For the text-containing cell, return its midpoint in (x, y) coordinate format. 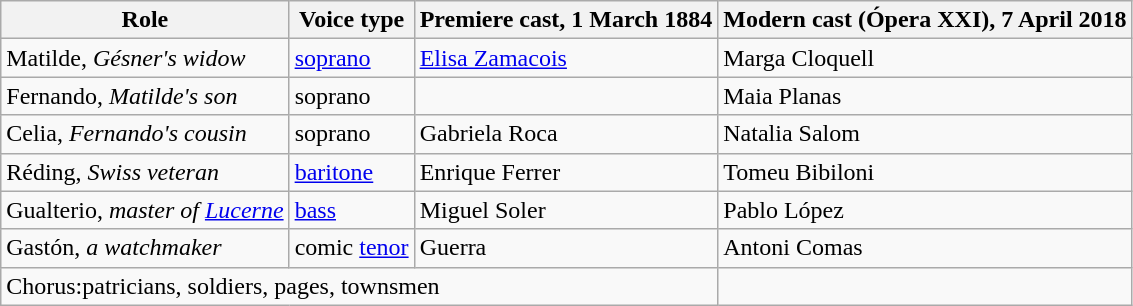
Tomeu Bibiloni (925, 172)
Role (145, 20)
bass (352, 210)
Gastón, a watchmaker (145, 248)
baritone (352, 172)
Réding, Swiss veteran (145, 172)
Modern cast (Ópera XXI), 7 April 2018 (925, 20)
Pablo López (925, 210)
Chorus:patricians, soldiers, pages, townsmen (360, 286)
Matilde, Gésner's widow (145, 58)
Voice type (352, 20)
Gabriela Roca (566, 134)
Gualterio, master of Lucerne (145, 210)
Enrique Ferrer (566, 172)
Elisa Zamacois (566, 58)
Antoni Comas (925, 248)
Natalia Salom (925, 134)
Miguel Soler (566, 210)
Premiere cast, 1 March 1884 (566, 20)
Maia Planas (925, 96)
Celia, Fernando's cousin (145, 134)
Guerra (566, 248)
Fernando, Matilde's son (145, 96)
Marga Cloquell (925, 58)
comic tenor (352, 248)
